Locate the cell with the specified text and output its [x, y] center coordinate. 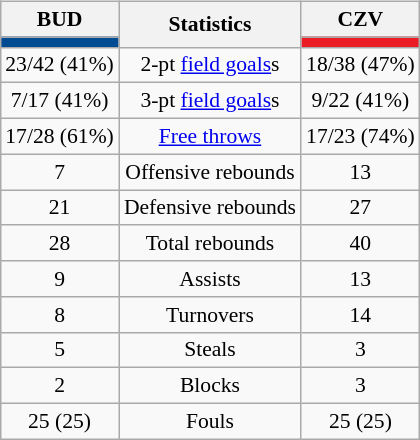
9 [60, 279]
27 [360, 208]
Statistics [210, 24]
Defensive rebounds [210, 208]
7 [60, 172]
CZV [360, 19]
Fouls [210, 421]
14 [360, 314]
7/17 (41%) [60, 101]
40 [360, 243]
9/22 (41%) [360, 101]
3-pt field goalss [210, 101]
Steals [210, 350]
21 [60, 208]
Free throws [210, 136]
BUD [60, 19]
Assists [210, 279]
18/38 (47%) [360, 65]
17/28 (61%) [60, 136]
Offensive rebounds [210, 172]
2-pt field goalss [210, 65]
5 [60, 350]
Blocks [210, 386]
2 [60, 386]
23/42 (41%) [60, 65]
Turnovers [210, 314]
Total rebounds [210, 243]
28 [60, 243]
17/23 (74%) [360, 136]
8 [60, 314]
